Search for the cell housing the specified text and yield its [x, y] center coordinate. 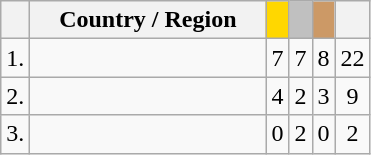
2. [16, 96]
1. [16, 58]
3 [324, 96]
4 [278, 96]
8 [324, 58]
3. [16, 134]
Country / Region [148, 20]
9 [352, 96]
22 [352, 58]
